Extract the (x, y) coordinate from the center of the cell holding the provided text.  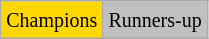
Runners-up (155, 20)
Champions (52, 20)
